Determine the [X, Y] coordinate at the center of the cell enclosing the given text.  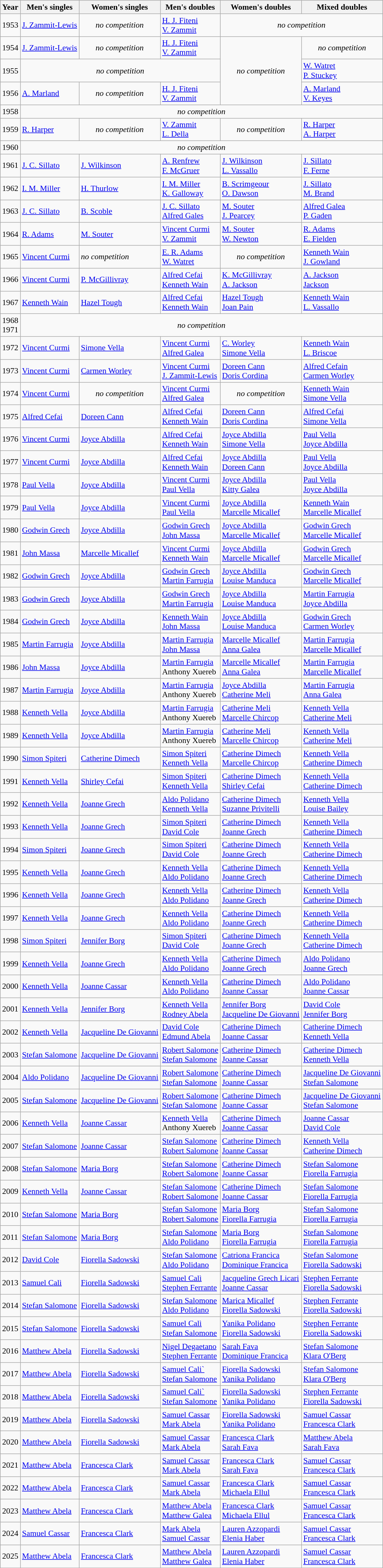
1975 [10, 416]
1980 [10, 530]
1995 [10, 873]
B. Scrimgeour O. Dawson [261, 189]
1987 [10, 690]
2005 [10, 1100]
Shirley Cefai [120, 781]
B. Scoble [120, 211]
Samuel Cassar [50, 1534]
David Cole [50, 1260]
1963 [10, 211]
Hazel Tough Joan Pain [261, 302]
Matthew Abela Sarah Fava [342, 1443]
Kenneth Wain Simone Vella [342, 394]
Joyce Abdilla Simone Vella [261, 439]
J. C. Sillato Alfred Gales [190, 211]
2007 [10, 1146]
Alfred Cefai [50, 416]
2008 [10, 1169]
2011 [10, 1238]
Samuel Calì [50, 1283]
Marcelle Micallef [120, 553]
2021 [10, 1465]
P. McGillivray [120, 280]
1998 [10, 941]
Hazel Tough [120, 302]
Kenneth Vella Anthony Xuereb [190, 1123]
Vincent Curmi Kenneth Wain [190, 553]
David Cole Jennifer Borg [342, 1009]
19681971 [10, 325]
Kenneth Vella Rodney Abela [190, 1009]
I. M. Miller K. Galloway [190, 189]
Kenneth Wain J. Gowland [342, 257]
R. Adams E. Fielden [342, 234]
R. Harper [50, 130]
Aldo Polidano Joanne Cassar [342, 986]
Martin Farrugia John Massa [190, 645]
R. Adams [50, 234]
V. Zammit L. Della [190, 130]
M. Souter J. Pearcey [261, 211]
Martin Farrugia Anna Galea [342, 690]
I. M. Miller [50, 189]
David Cole Edmund Abela [190, 1032]
1976 [10, 439]
Kenneth Wain L. Vassallo [342, 302]
Kenneth Wain Marcelle Micallef [342, 508]
2019 [10, 1420]
2025 [10, 1556]
Aldo Polidano [50, 1078]
Catherine Dimech Shirley Cefai [261, 781]
Catherine Dimech Marcelle Chircop [261, 759]
Yanika Polidano Fiorella Sadowski [261, 1329]
Simone Vella [120, 348]
Men's doubles [190, 7]
Vincent Curmi J. Zammit-Lewis [190, 371]
Mixed doubles [342, 7]
Vincent Curmi V. Zammit [190, 234]
1985 [10, 645]
H. Thurlow [120, 189]
E. R. Adams W. Watret [190, 257]
1984 [10, 621]
J. Wilkinson L. Vassallo [261, 166]
Alfred Cefai Simone Vella [342, 416]
Aldo Polidano Kenneth Vella [190, 804]
K. McGillivray A. Jackson [261, 280]
1992 [10, 804]
2015 [10, 1329]
1962 [10, 189]
Sarah Fava Dominique Francica [261, 1351]
Joanne Cassar David Cole [342, 1123]
1964 [10, 234]
M. Souter W. Newton [261, 234]
1958 [10, 112]
2012 [10, 1260]
2003 [10, 1055]
Jennifer Borg Jacqueline De Giovanni [261, 1009]
Stefan Salomone Fiorella Sadowski [342, 1260]
Godwin Grech John Massa [190, 530]
1999 [10, 964]
2004 [10, 1078]
J. Wilkinson [120, 166]
Alfred Cefain Carmen Worley [342, 371]
C. Worley Simone Vella [261, 348]
1974 [10, 394]
Joyce Abdilla Kitty Galea [261, 485]
Mark Abela Samuel Cassar [190, 1534]
Men's singles [50, 7]
Alfred Galea P. Gaden [342, 211]
1986 [10, 667]
A. Renfrew F. McGruer [190, 166]
1989 [10, 736]
Kenneth Wain [50, 302]
2018 [10, 1396]
1979 [10, 508]
1982 [10, 576]
Samuel Calì Stefan Salomone [190, 1329]
1972 [10, 348]
1983 [10, 599]
1954 [10, 48]
1991 [10, 781]
1956 [10, 93]
Women's singles [120, 7]
R. Harper A. Harper [342, 130]
Women's doubles [261, 7]
2017 [10, 1374]
1977 [10, 462]
Jacqueline Grech Licari Joanne Cassar [261, 1283]
2009 [10, 1191]
2023 [10, 1511]
1973 [10, 371]
Carmen Worley [120, 371]
2002 [10, 1032]
1988 [10, 713]
Doreen Cann [120, 416]
1994 [10, 850]
2016 [10, 1351]
Year [10, 7]
2001 [10, 1009]
Joyce Abdilla Catherine Meli [261, 690]
Kenneth Vella Louise Bailey [342, 804]
2022 [10, 1488]
1965 [10, 257]
Catherine Dimech [120, 759]
Joyce Abdilla Doreen Cann [261, 462]
Kenneth Wain John Massa [190, 621]
2006 [10, 1123]
Catherine Dimech Suzanne Privitelli [261, 804]
1953 [10, 25]
1978 [10, 485]
1955 [10, 71]
Marica Micallef Fiorella Sadowski [261, 1305]
Samuel Calì Stephen Ferrante [190, 1283]
1961 [10, 166]
1997 [10, 918]
1990 [10, 759]
Catriona Francica Dominique Francica [261, 1260]
A. Marland [50, 93]
Kenneth Wain L. Briscoe [342, 348]
A. Jackson Jackson [342, 280]
1960 [10, 148]
Godwin Grech Carmen Worley [342, 621]
1996 [10, 895]
M. Souter [120, 234]
Aldo Polidano Joanne Grech [342, 964]
1967 [10, 302]
J. Sillato M. Brand [342, 189]
1993 [10, 827]
2010 [10, 1214]
1981 [10, 553]
1959 [10, 130]
2014 [10, 1305]
2020 [10, 1443]
J. Sillato F. Ferne [342, 166]
1966 [10, 280]
2000 [10, 986]
A. Marland V. Keyes [342, 93]
Martin Farrugia Joyce Abdilla [342, 599]
Nigel Degaetano Stephen Ferrante [190, 1351]
2013 [10, 1283]
2024 [10, 1534]
W. Watret P. Stuckey [342, 71]
